Detect which cell encompasses the target text, then output its [X, Y] center coordinate. 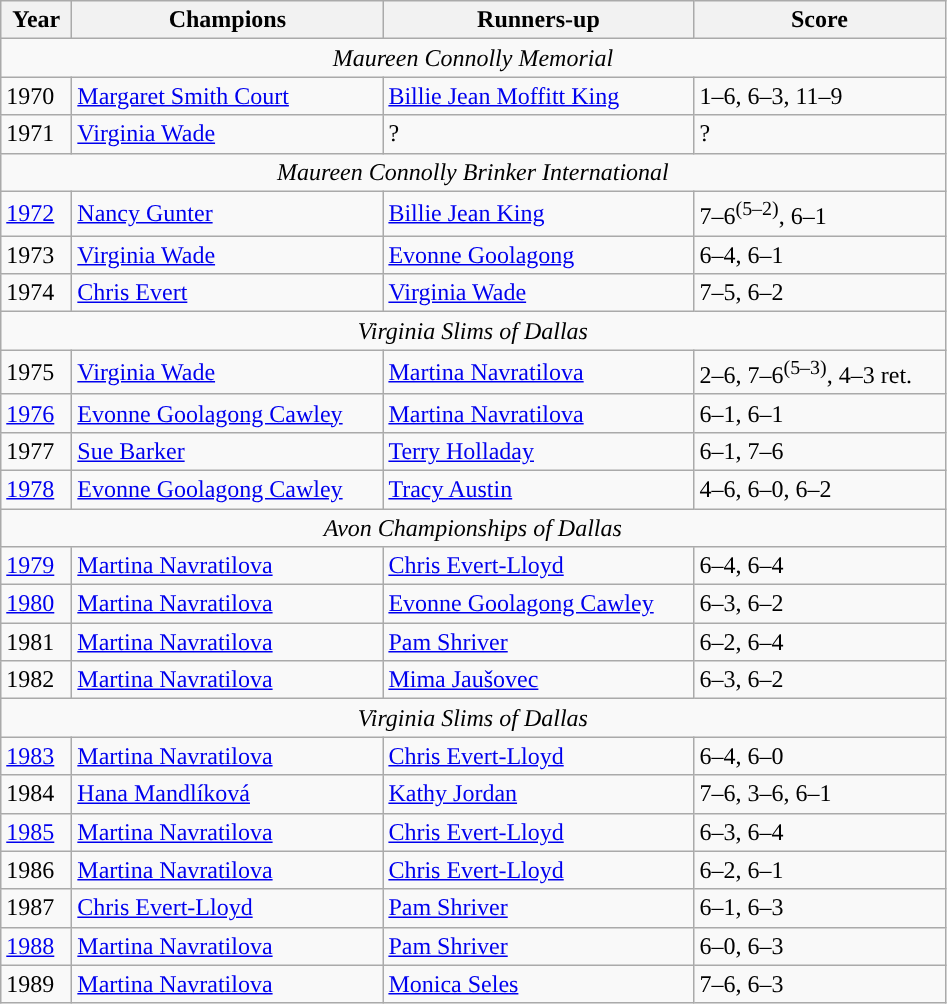
1983 [36, 756]
6–1, 7–6 [820, 451]
Mima Jaušovec [538, 680]
Maureen Connolly Memorial [473, 58]
Terry Holladay [538, 451]
Sue Barker [228, 451]
1976 [36, 413]
6–4, 6–4 [820, 566]
7–6(5–2), 6–1 [820, 214]
6–1, 6–1 [820, 413]
Kathy Jordan [538, 794]
Tracy Austin [538, 489]
4–6, 6–0, 6–2 [820, 489]
7–5, 6–2 [820, 293]
2–6, 7–6(5–3), 4–3 ret. [820, 372]
1970 [36, 96]
6–2, 6–4 [820, 642]
1984 [36, 794]
1988 [36, 946]
1972 [36, 214]
Score [820, 20]
Margaret Smith Court [228, 96]
6–1, 6–3 [820, 908]
Billie Jean Moffitt King [538, 96]
6–0, 6–3 [820, 946]
6–4, 6–0 [820, 756]
1980 [36, 604]
1977 [36, 451]
Maureen Connolly Brinker International [473, 172]
1989 [36, 984]
7–6, 6–3 [820, 984]
1981 [36, 642]
1–6, 6–3, 11–9 [820, 96]
1971 [36, 134]
7–6, 3–6, 6–1 [820, 794]
6–4, 6–1 [820, 255]
Chris Evert [228, 293]
1985 [36, 832]
6–2, 6–1 [820, 870]
1979 [36, 566]
Champions [228, 20]
1982 [36, 680]
Evonne Goolagong [538, 255]
Avon Championships of Dallas [473, 528]
6–3, 6–4 [820, 832]
Runners-up [538, 20]
Hana Mandlíková [228, 794]
Billie Jean King [538, 214]
1973 [36, 255]
Nancy Gunter [228, 214]
1975 [36, 372]
1974 [36, 293]
Year [36, 20]
1978 [36, 489]
1986 [36, 870]
1987 [36, 908]
Monica Seles [538, 984]
